Locate the cell with the specified text and output its (X, Y) center coordinate. 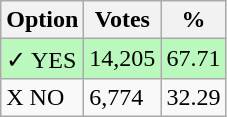
% (194, 20)
Votes (122, 20)
14,205 (122, 59)
X NO (42, 97)
Option (42, 20)
32.29 (194, 97)
67.71 (194, 59)
✓ YES (42, 59)
6,774 (122, 97)
